Extract the [x, y] coordinate from the center of the cell holding the provided text.  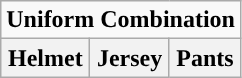
Pants [204, 58]
Jersey [130, 58]
Helmet [46, 58]
Uniform Combination [121, 20]
